Find where the given text appears and provide that cell's center as (x, y) coordinate. 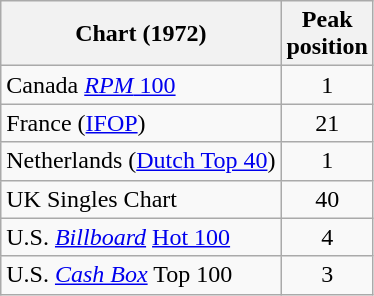
Chart (1972) (141, 34)
Canada RPM 100 (141, 85)
4 (327, 237)
3 (327, 275)
21 (327, 123)
Netherlands (Dutch Top 40) (141, 161)
U.S. Billboard Hot 100 (141, 237)
Peakposition (327, 34)
UK Singles Chart (141, 199)
U.S. Cash Box Top 100 (141, 275)
France (IFOP) (141, 123)
40 (327, 199)
